Detect which cell encompasses the target text, then output its (x, y) center coordinate. 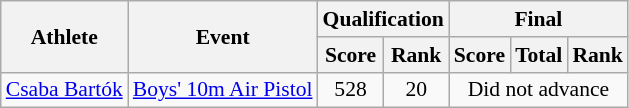
Event (223, 36)
Total (538, 55)
Qualification (384, 19)
20 (416, 90)
Final (538, 19)
Athlete (64, 36)
528 (351, 90)
Did not advance (538, 90)
Csaba Bartók (64, 90)
Boys' 10m Air Pistol (223, 90)
